Return (X, Y) of the center of cell containing provided text 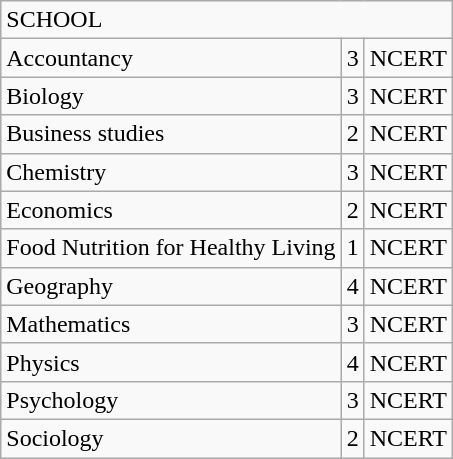
Psychology (171, 400)
SCHOOL (227, 20)
Sociology (171, 438)
Geography (171, 286)
Food Nutrition for Healthy Living (171, 248)
Economics (171, 210)
Accountancy (171, 58)
Biology (171, 96)
1 (352, 248)
Physics (171, 362)
Mathematics (171, 324)
Chemistry (171, 172)
Business studies (171, 134)
